Pinpoint the cell where the given text exists, returning its (X, Y) midpoint coordinate. 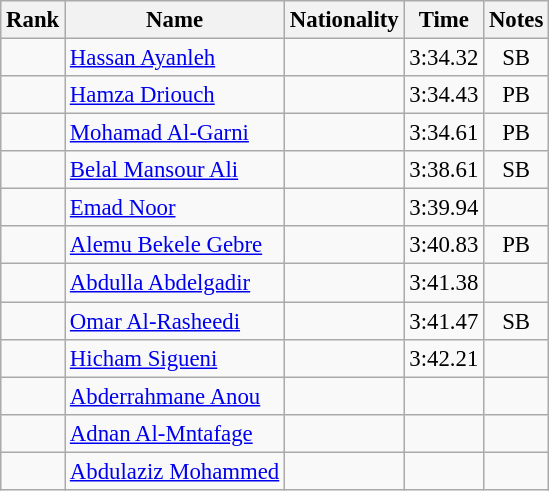
Rank (33, 20)
Abderrahmane Anou (175, 396)
Abdulaziz Mohammed (175, 471)
3:38.61 (444, 170)
Hassan Ayanleh (175, 58)
3:41.47 (444, 321)
Alemu Bekele Gebre (175, 245)
Abdulla Abdelgadir (175, 283)
3:42.21 (444, 358)
Omar Al-Rasheedi (175, 321)
3:34.43 (444, 95)
Notes (516, 20)
3:41.38 (444, 283)
Time (444, 20)
Belal Mansour Ali (175, 170)
Mohamad Al-Garni (175, 133)
Emad Noor (175, 208)
3:34.32 (444, 58)
Hamza Driouch (175, 95)
Name (175, 20)
Hicham Sigueni (175, 358)
Nationality (344, 20)
3:40.83 (444, 245)
3:39.94 (444, 208)
Adnan Al-Mntafage (175, 433)
3:34.61 (444, 133)
